Return (X, Y) of the center of cell containing provided text 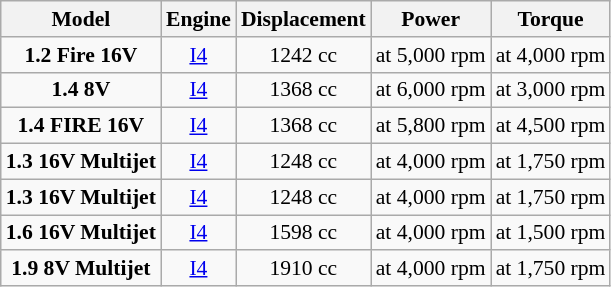
1598 cc (304, 233)
Model (81, 19)
at 5,000 rpm (431, 55)
1.9 8V Multijet (81, 269)
at 5,800 rpm (431, 126)
Torque (551, 19)
at 4,500 rpm (551, 126)
at 3,000 rpm (551, 90)
Displacement (304, 19)
1.4 FIRE 16V (81, 126)
1.2 Fire 16V (81, 55)
1.4 8V (81, 90)
1.6 16V Multijet (81, 233)
at 6,000 rpm (431, 90)
1242 cc (304, 55)
at 1,500 rpm (551, 233)
Engine (198, 19)
Power (431, 19)
1910 cc (304, 269)
